Return (X, Y) of the center of cell containing provided text 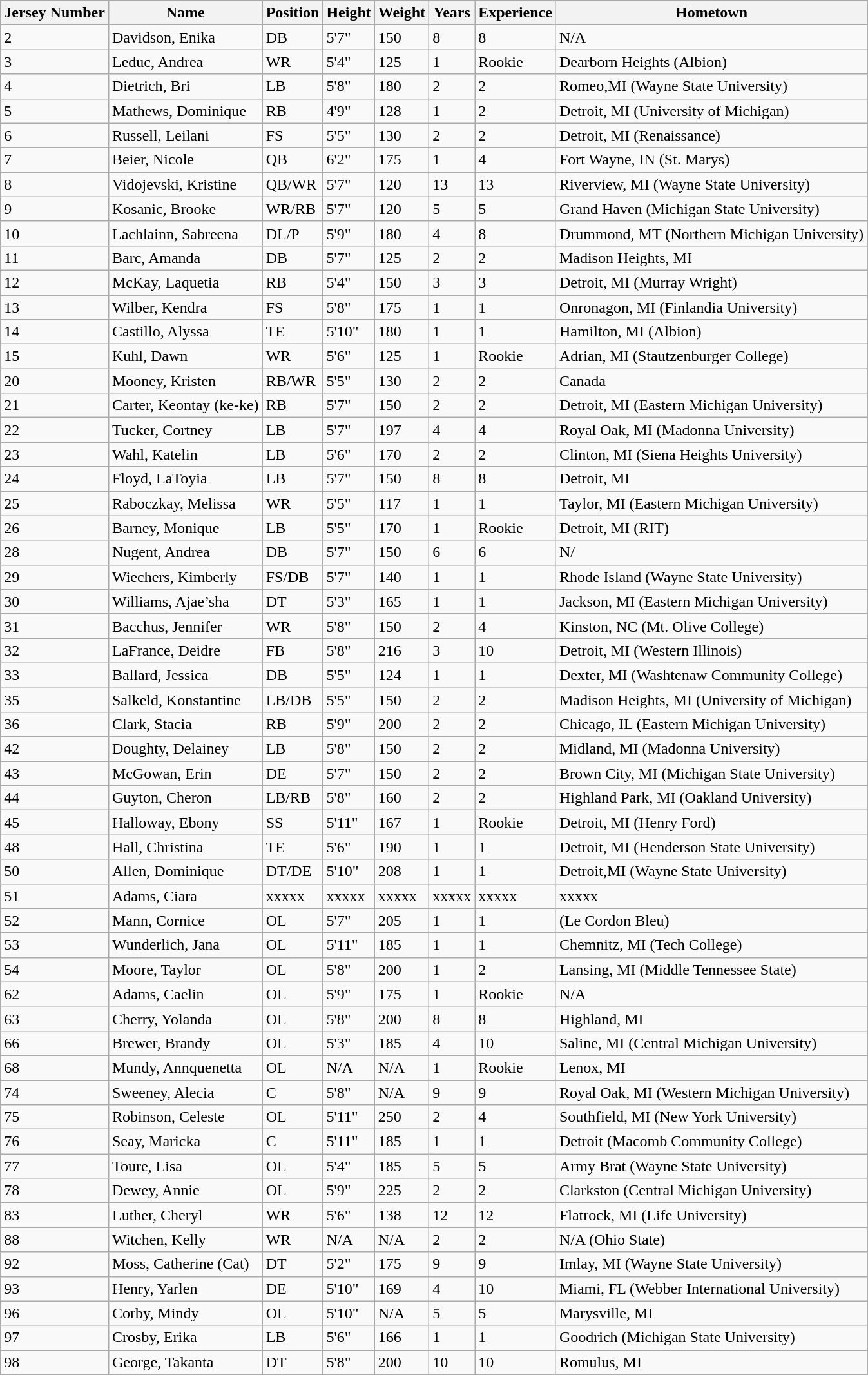
Carter, Keontay (ke-ke) (186, 405)
44 (55, 798)
QB/WR (293, 184)
Detroit, MI (Western Illinois) (711, 650)
LaFrance, Deidre (186, 650)
48 (55, 847)
Detroit, MI (Eastern Michigan University) (711, 405)
Leduc, Andrea (186, 62)
Robinson, Celeste (186, 1117)
33 (55, 675)
Lansing, MI (Middle Tennessee State) (711, 970)
Years (452, 13)
Jersey Number (55, 13)
124 (401, 675)
Kinston, NC (Mt. Olive College) (711, 626)
Floyd, LaToyia (186, 479)
92 (55, 1264)
Mathews, Dominique (186, 111)
Davidson, Enika (186, 37)
Allen, Dominique (186, 872)
Clinton, MI (Siena Heights University) (711, 454)
208 (401, 872)
160 (401, 798)
Hall, Christina (186, 847)
Vidojevski, Kristine (186, 184)
Lachlainn, Sabreena (186, 233)
Highland Park, MI (Oakland University) (711, 798)
QB (293, 160)
166 (401, 1338)
WR/RB (293, 209)
McGowan, Erin (186, 774)
Wilber, Kendra (186, 307)
68 (55, 1068)
Detroit (Macomb Community College) (711, 1142)
Fort Wayne, IN (St. Marys) (711, 160)
(Le Cordon Bleu) (711, 921)
Goodrich (Michigan State University) (711, 1338)
Dewey, Annie (186, 1191)
Height (349, 13)
Toure, Lisa (186, 1166)
4'9" (349, 111)
Midland, MI (Madonna University) (711, 749)
Guyton, Cheron (186, 798)
Experience (516, 13)
Sweeney, Alecia (186, 1093)
Onronagon, MI (Finlandia University) (711, 307)
Seay, Maricka (186, 1142)
Barc, Amanda (186, 258)
Adrian, MI (Stautzenburger College) (711, 356)
29 (55, 577)
Saline, MI (Central Michigan University) (711, 1043)
25 (55, 503)
24 (55, 479)
7 (55, 160)
62 (55, 994)
30 (55, 601)
Dietrich, Bri (186, 86)
6'2" (349, 160)
190 (401, 847)
Riverview, MI (Wayne State University) (711, 184)
35 (55, 699)
20 (55, 381)
Doughty, Delainey (186, 749)
Moss, Catherine (Cat) (186, 1264)
Raboczkay, Melissa (186, 503)
42 (55, 749)
Highland, MI (711, 1019)
Rhode Island (Wayne State University) (711, 577)
McKay, Laquetia (186, 282)
128 (401, 111)
Taylor, MI (Eastern Michigan University) (711, 503)
Moore, Taylor (186, 970)
Kuhl, Dawn (186, 356)
Kosanic, Brooke (186, 209)
36 (55, 725)
N/A (Ohio State) (711, 1240)
Detroit, MI (711, 479)
Drummond, MT (Northern Michigan University) (711, 233)
45 (55, 823)
Barney, Monique (186, 528)
Lenox, MI (711, 1068)
Royal Oak, MI (Madonna University) (711, 430)
George, Takanta (186, 1362)
78 (55, 1191)
RB/WR (293, 381)
77 (55, 1166)
Mooney, Kristen (186, 381)
63 (55, 1019)
11 (55, 258)
SS (293, 823)
66 (55, 1043)
75 (55, 1117)
205 (401, 921)
Cherry, Yolanda (186, 1019)
Brewer, Brandy (186, 1043)
Adams, Caelin (186, 994)
Witchen, Kelly (186, 1240)
Jackson, MI (Eastern Michigan University) (711, 601)
14 (55, 332)
Hamilton, MI (Albion) (711, 332)
96 (55, 1313)
98 (55, 1362)
50 (55, 872)
Detroit, MI (Murray Wright) (711, 282)
22 (55, 430)
Canada (711, 381)
Mann, Cornice (186, 921)
Bacchus, Jennifer (186, 626)
138 (401, 1215)
Russell, Leilani (186, 135)
Henry, Yarlen (186, 1289)
Clark, Stacia (186, 725)
88 (55, 1240)
32 (55, 650)
Chicago, IL (Eastern Michigan University) (711, 725)
Brown City, MI (Michigan State University) (711, 774)
Dearborn Heights (Albion) (711, 62)
Madison Heights, MI (711, 258)
54 (55, 970)
140 (401, 577)
Romulus, MI (711, 1362)
Salkeld, Konstantine (186, 699)
Crosby, Erika (186, 1338)
76 (55, 1142)
52 (55, 921)
Name (186, 13)
97 (55, 1338)
Army Brat (Wayne State University) (711, 1166)
FB (293, 650)
Detroit, MI (Renaissance) (711, 135)
Imlay, MI (Wayne State University) (711, 1264)
Weight (401, 13)
Detroit, MI (Henry Ford) (711, 823)
169 (401, 1289)
Royal Oak, MI (Western Michigan University) (711, 1093)
Clarkston (Central Michigan University) (711, 1191)
Grand Haven (Michigan State University) (711, 209)
N/ (711, 552)
Luther, Cheryl (186, 1215)
197 (401, 430)
74 (55, 1093)
93 (55, 1289)
Wunderlich, Jana (186, 945)
53 (55, 945)
Ballard, Jessica (186, 675)
51 (55, 896)
5'2" (349, 1264)
Southfield, MI (New York University) (711, 1117)
DL/P (293, 233)
Halloway, Ebony (186, 823)
26 (55, 528)
Detroit, MI (RIT) (711, 528)
Castillo, Alyssa (186, 332)
Marysville, MI (711, 1313)
43 (55, 774)
Flatrock, MI (Life University) (711, 1215)
28 (55, 552)
Miami, FL (Webber International University) (711, 1289)
Dexter, MI (Washtenaw Community College) (711, 675)
216 (401, 650)
117 (401, 503)
LB/RB (293, 798)
Hometown (711, 13)
Detroit, MI (Henderson State University) (711, 847)
Nugent, Andrea (186, 552)
250 (401, 1117)
Romeo,MI (Wayne State University) (711, 86)
Wiechers, Kimberly (186, 577)
165 (401, 601)
21 (55, 405)
Williams, Ajae’sha (186, 601)
31 (55, 626)
15 (55, 356)
167 (401, 823)
Mundy, Annquenetta (186, 1068)
Detroit,MI (Wayne State University) (711, 872)
Tucker, Cortney (186, 430)
Position (293, 13)
DT/DE (293, 872)
Corby, Mindy (186, 1313)
Wahl, Katelin (186, 454)
FS/DB (293, 577)
83 (55, 1215)
LB/DB (293, 699)
Adams, Ciara (186, 896)
Beier, Nicole (186, 160)
Madison Heights, MI (University of Michigan) (711, 699)
23 (55, 454)
Chemnitz, MI (Tech College) (711, 945)
Detroit, MI (University of Michigan) (711, 111)
225 (401, 1191)
